Search for the cell housing the specified text and yield its [x, y] center coordinate. 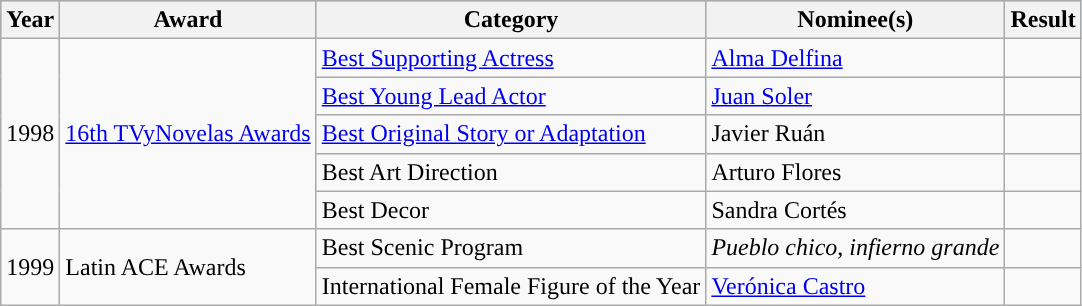
Verónica Castro [856, 286]
Best Supporting Actress [511, 58]
Result [1043, 20]
Nominee(s) [856, 20]
Latin ACE Awards [188, 267]
Best Decor [511, 210]
Juan Soler [856, 96]
1998 [30, 134]
Year [30, 20]
16th TVyNovelas Awards [188, 134]
Best Art Direction [511, 172]
Javier Ruán [856, 134]
Arturo Flores [856, 172]
Pueblo chico, infierno grande [856, 248]
Category [511, 20]
Alma Delfina [856, 58]
Sandra Cortés [856, 210]
1999 [30, 267]
Best Young Lead Actor [511, 96]
International Female Figure of the Year [511, 286]
Best Original Story or Adaptation [511, 134]
Best Scenic Program [511, 248]
Award [188, 20]
